From the cell containing the given text, extract its center point as [x, y] coordinate. 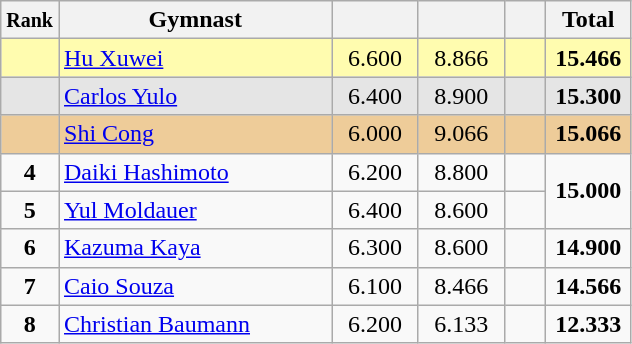
Yul Moldauer [195, 210]
6.100 [375, 286]
12.333 [588, 324]
4 [30, 172]
14.566 [588, 286]
6.133 [461, 324]
8.800 [461, 172]
15.066 [588, 134]
Kazuma Kaya [195, 248]
15.466 [588, 58]
Gymnast [195, 20]
8.900 [461, 96]
8 [30, 324]
6 [30, 248]
Shi Cong [195, 134]
Caio Souza [195, 286]
5 [30, 210]
9.066 [461, 134]
Rank [30, 20]
Carlos Yulo [195, 96]
7 [30, 286]
6.300 [375, 248]
Hu Xuwei [195, 58]
8.866 [461, 58]
8.466 [461, 286]
15.000 [588, 191]
Total [588, 20]
15.300 [588, 96]
6.000 [375, 134]
14.900 [588, 248]
Daiki Hashimoto [195, 172]
6.600 [375, 58]
Christian Baumann [195, 324]
